Detect which cell encompasses the target text, then output its [X, Y] center coordinate. 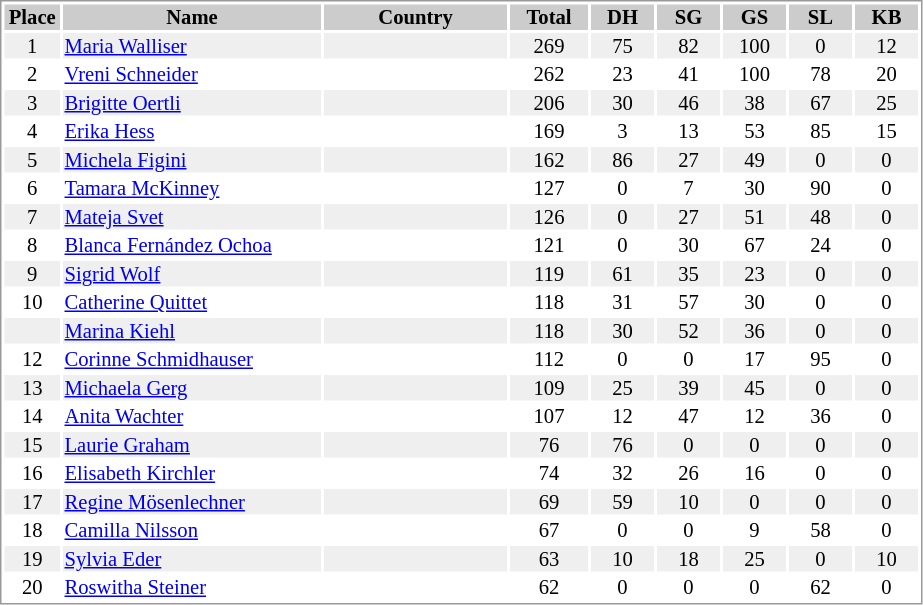
58 [820, 531]
47 [688, 417]
Place [32, 17]
53 [754, 131]
Sylvia Eder [192, 559]
5 [32, 160]
Regine Mösenlechner [192, 502]
Mateja Svet [192, 217]
51 [754, 217]
41 [688, 75]
26 [688, 473]
SG [688, 17]
6 [32, 189]
Catherine Quittet [192, 303]
119 [549, 274]
Country [416, 17]
Tamara McKinney [192, 189]
61 [622, 274]
Corinne Schmidhauser [192, 359]
78 [820, 75]
Roswitha Steiner [192, 587]
262 [549, 75]
59 [622, 502]
19 [32, 559]
45 [754, 388]
35 [688, 274]
63 [549, 559]
269 [549, 46]
46 [688, 103]
38 [754, 103]
Marina Kiehl [192, 331]
69 [549, 502]
90 [820, 189]
Michela Figini [192, 160]
169 [549, 131]
SL [820, 17]
57 [688, 303]
31 [622, 303]
2 [32, 75]
126 [549, 217]
Maria Walliser [192, 46]
8 [32, 245]
32 [622, 473]
52 [688, 331]
Sigrid Wolf [192, 274]
Brigitte Oertli [192, 103]
107 [549, 417]
1 [32, 46]
Vreni Schneider [192, 75]
162 [549, 160]
85 [820, 131]
74 [549, 473]
39 [688, 388]
Total [549, 17]
14 [32, 417]
121 [549, 245]
KB [886, 17]
Name [192, 17]
4 [32, 131]
24 [820, 245]
127 [549, 189]
49 [754, 160]
Michaela Gerg [192, 388]
Elisabeth Kirchler [192, 473]
86 [622, 160]
109 [549, 388]
Blanca Fernández Ochoa [192, 245]
112 [549, 359]
Anita Wachter [192, 417]
GS [754, 17]
82 [688, 46]
48 [820, 217]
206 [549, 103]
75 [622, 46]
DH [622, 17]
Camilla Nilsson [192, 531]
95 [820, 359]
Laurie Graham [192, 445]
Erika Hess [192, 131]
